Pinpoint the cell where the given text exists, returning its [x, y] midpoint coordinate. 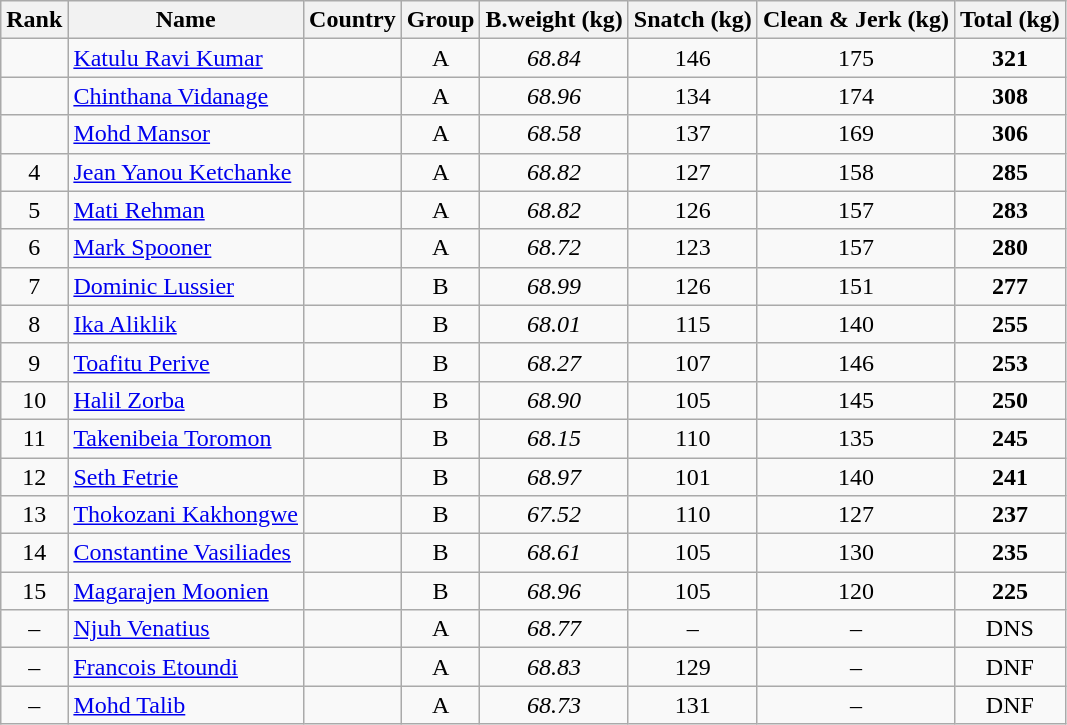
130 [856, 553]
Thokozani Kakhongwe [186, 515]
6 [34, 248]
68.90 [554, 400]
Total (kg) [1010, 20]
308 [1010, 96]
Country [353, 20]
145 [856, 400]
137 [692, 134]
Dominic Lussier [186, 286]
Ika Aliklik [186, 324]
175 [856, 58]
Takenibeia Toromon [186, 438]
134 [692, 96]
Halil Zorba [186, 400]
Magarajen Moonien [186, 591]
237 [1010, 515]
225 [1010, 591]
131 [692, 705]
Francois Etoundi [186, 667]
250 [1010, 400]
123 [692, 248]
68.61 [554, 553]
68.72 [554, 248]
7 [34, 286]
283 [1010, 210]
15 [34, 591]
B.weight (kg) [554, 20]
174 [856, 96]
68.83 [554, 667]
Constantine Vasiliades [186, 553]
68.84 [554, 58]
135 [856, 438]
Njuh Venatius [186, 629]
129 [692, 667]
Katulu Ravi Kumar [186, 58]
321 [1010, 58]
277 [1010, 286]
68.27 [554, 362]
DNS [1010, 629]
13 [34, 515]
Jean Yanou Ketchanke [186, 172]
Clean & Jerk (kg) [856, 20]
306 [1010, 134]
169 [856, 134]
Mohd Talib [186, 705]
Toafitu Perive [186, 362]
Mark Spooner [186, 248]
Group [440, 20]
10 [34, 400]
9 [34, 362]
68.58 [554, 134]
14 [34, 553]
68.01 [554, 324]
101 [692, 477]
Mati Rehman [186, 210]
Name [186, 20]
253 [1010, 362]
120 [856, 591]
68.15 [554, 438]
Rank [34, 20]
Snatch (kg) [692, 20]
255 [1010, 324]
68.77 [554, 629]
Seth Fetrie [186, 477]
285 [1010, 172]
280 [1010, 248]
158 [856, 172]
Chinthana Vidanage [186, 96]
151 [856, 286]
8 [34, 324]
5 [34, 210]
115 [692, 324]
11 [34, 438]
67.52 [554, 515]
68.97 [554, 477]
12 [34, 477]
245 [1010, 438]
4 [34, 172]
68.99 [554, 286]
68.73 [554, 705]
241 [1010, 477]
Mohd Mansor [186, 134]
235 [1010, 553]
107 [692, 362]
